Detect which cell encompasses the target text, then output its (X, Y) center coordinate. 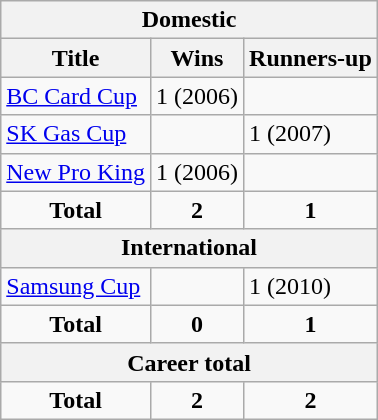
0 (196, 324)
Wins (196, 58)
New Pro King (76, 172)
Title (76, 58)
BC Card Cup (76, 96)
SK Gas Cup (76, 134)
Career total (190, 362)
1 (2007) (311, 134)
Domestic (190, 20)
International (190, 248)
1 (2010) (311, 286)
Samsung Cup (76, 286)
Runners-up (311, 58)
